Extract the (X, Y) coordinate from the center of the cell holding the provided text.  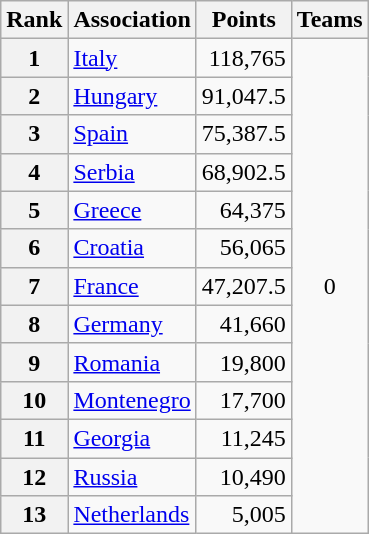
91,047.5 (244, 96)
Points (244, 20)
19,800 (244, 362)
Serbia (132, 172)
10 (34, 400)
3 (34, 134)
Netherlands (132, 515)
0 (330, 286)
Italy (132, 58)
8 (34, 324)
56,065 (244, 248)
10,490 (244, 477)
68,902.5 (244, 172)
Hungary (132, 96)
9 (34, 362)
Rank (34, 20)
Greece (132, 210)
4 (34, 172)
5 (34, 210)
64,375 (244, 210)
2 (34, 96)
Association (132, 20)
12 (34, 477)
Croatia (132, 248)
118,765 (244, 58)
Teams (330, 20)
Montenegro (132, 400)
41,660 (244, 324)
Germany (132, 324)
Spain (132, 134)
11 (34, 438)
11,245 (244, 438)
7 (34, 286)
Russia (132, 477)
75,387.5 (244, 134)
6 (34, 248)
France (132, 286)
5,005 (244, 515)
13 (34, 515)
Georgia (132, 438)
47,207.5 (244, 286)
17,700 (244, 400)
Romania (132, 362)
1 (34, 58)
